Find where the given text appears and provide that cell's center as (x, y) coordinate. 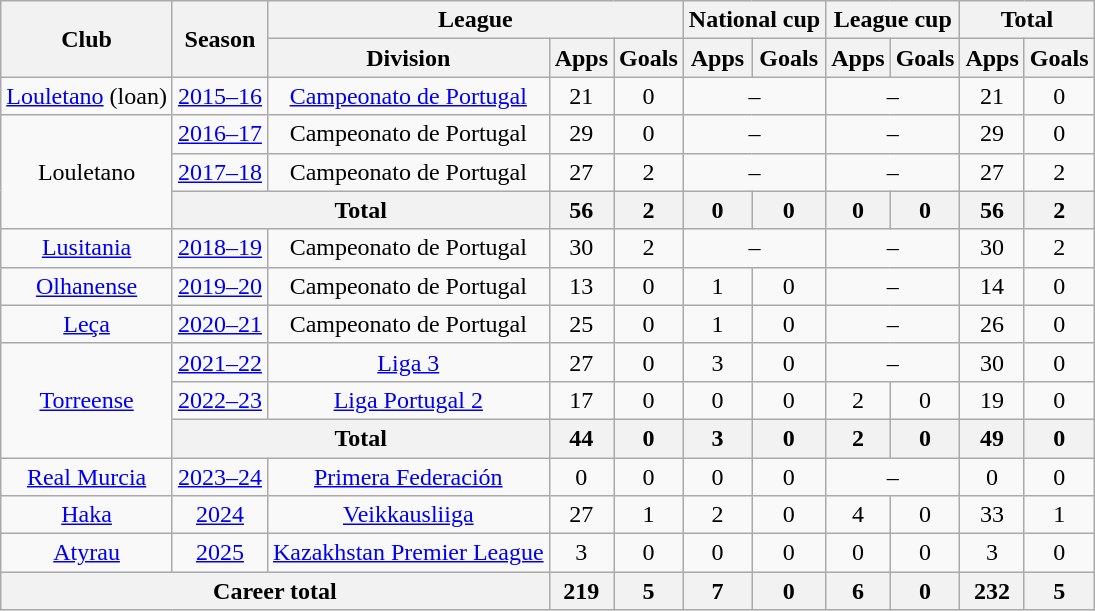
Real Murcia (87, 477)
Leça (87, 324)
7 (717, 591)
2016–17 (220, 134)
2024 (220, 515)
33 (992, 515)
Season (220, 39)
Louletano (87, 172)
44 (581, 438)
25 (581, 324)
19 (992, 400)
2015–16 (220, 96)
2023–24 (220, 477)
Liga Portugal 2 (408, 400)
Primera Federación (408, 477)
Liga 3 (408, 362)
League (475, 20)
2019–20 (220, 286)
Kazakhstan Premier League (408, 553)
2022–23 (220, 400)
13 (581, 286)
Club (87, 39)
49 (992, 438)
6 (858, 591)
2017–18 (220, 172)
232 (992, 591)
Veikkausliiga (408, 515)
Olhanense (87, 286)
2021–22 (220, 362)
Atyrau (87, 553)
Lusitania (87, 248)
National cup (754, 20)
Louletano (loan) (87, 96)
Haka (87, 515)
Career total (275, 591)
2018–19 (220, 248)
Torreense (87, 400)
2020–21 (220, 324)
Division (408, 58)
4 (858, 515)
17 (581, 400)
219 (581, 591)
26 (992, 324)
2025 (220, 553)
League cup (893, 20)
14 (992, 286)
